Return [x, y] of the center of cell containing provided text 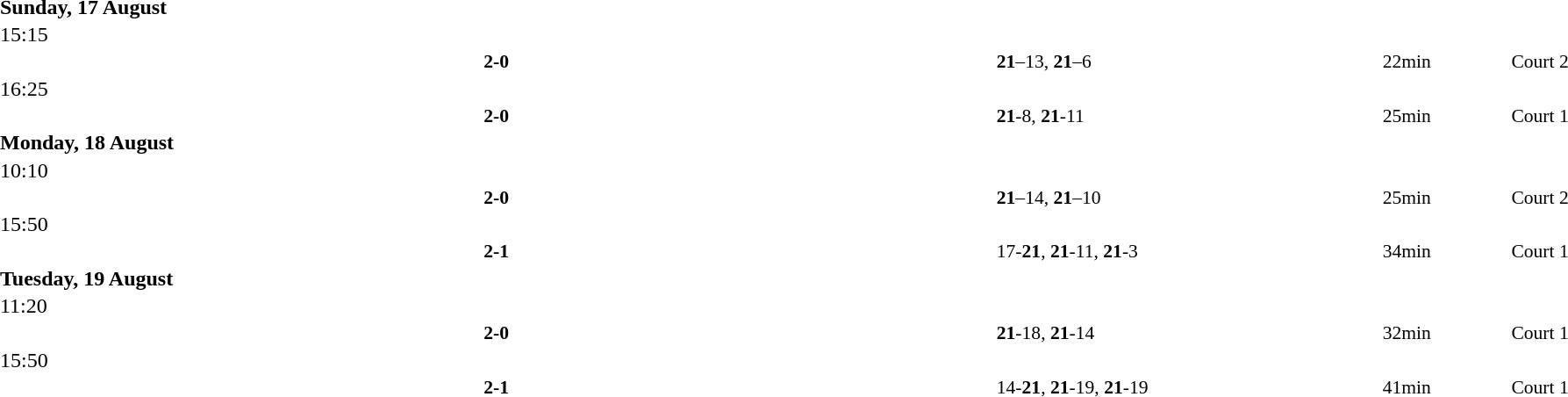
32min [1444, 333]
21-18, 21-14 [1187, 333]
21-8, 21-11 [1187, 116]
2-1 [497, 251]
21–14, 21–10 [1187, 197]
34min [1444, 251]
17-21, 21-11, 21-3 [1187, 251]
21–13, 21–6 [1187, 61]
22min [1444, 61]
